Scan for the cell matching the given text and deliver its [x, y] coordinate at center. 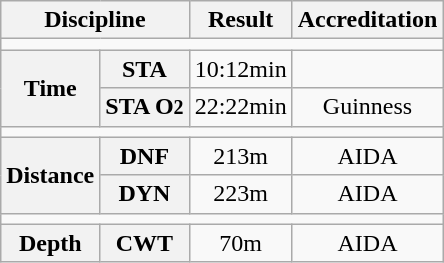
Distance [50, 175]
70m [240, 243]
Depth [50, 243]
Result [240, 20]
DNF [144, 156]
Guinness [368, 107]
10:12min [240, 69]
Accreditation [368, 20]
STA O2 [144, 107]
CWT [144, 243]
DYN [144, 194]
Discipline [95, 20]
223m [240, 194]
22:22min [240, 107]
Time [50, 88]
213m [240, 156]
STA [144, 69]
